For the text-containing cell, return its midpoint in (x, y) coordinate format. 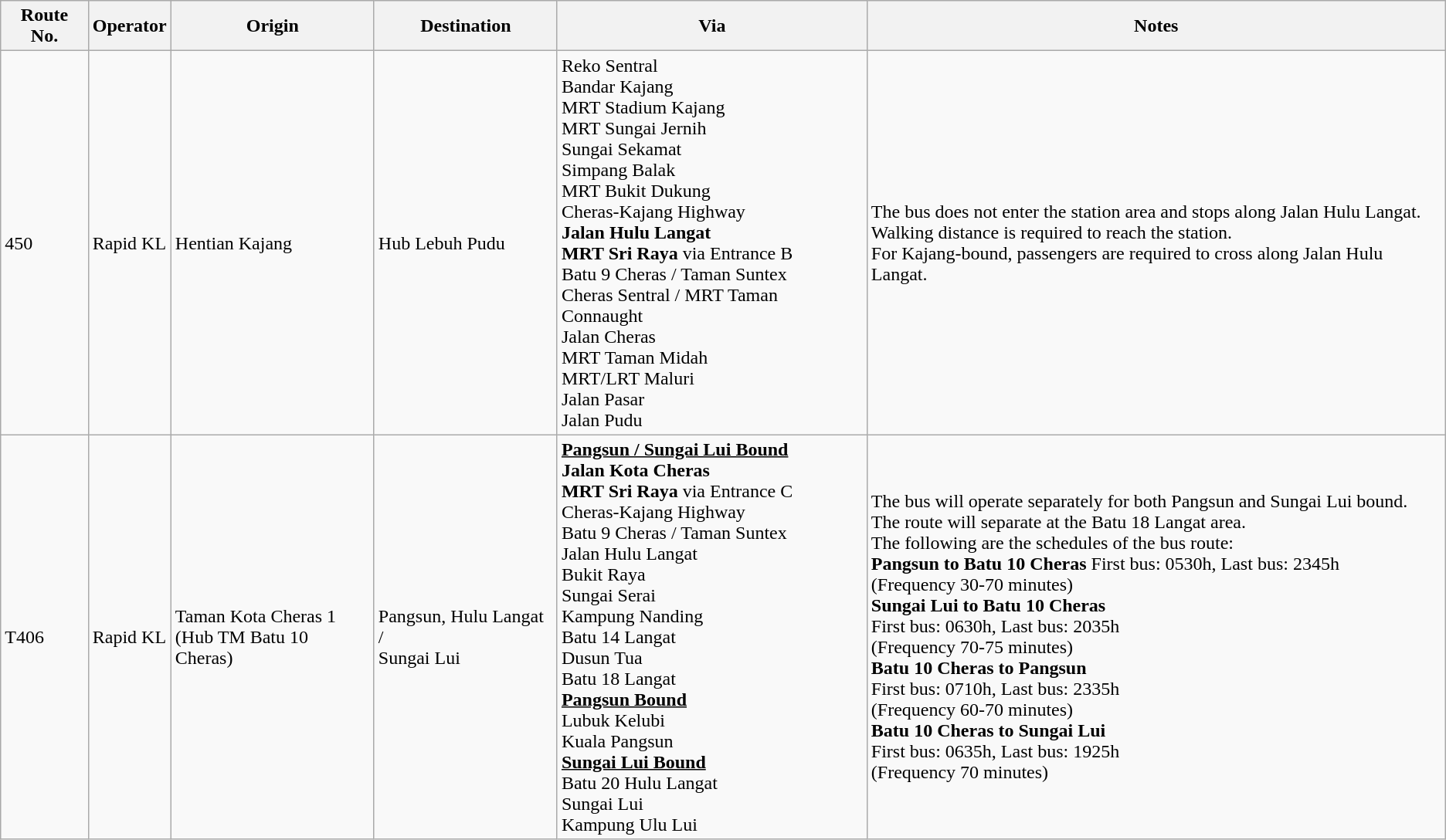
Notes (1156, 26)
Operator (130, 26)
Hub Lebuh Pudu (465, 242)
Hentian Kajang (272, 242)
Route No. (45, 26)
Pangsun, Hulu Langat /Sungai Lui (465, 637)
Taman Kota Cheras 1(Hub TM Batu 10 Cheras) (272, 637)
T406 (45, 637)
450 (45, 242)
Destination (465, 26)
Origin (272, 26)
Via (712, 26)
